For the text-containing cell, return its midpoint in (x, y) coordinate format. 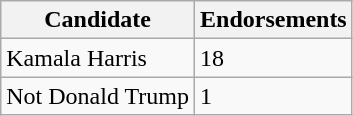
1 (274, 96)
Kamala Harris (98, 58)
Endorsements (274, 20)
18 (274, 58)
Candidate (98, 20)
Not Donald Trump (98, 96)
